Return (x, y) of the center of cell containing provided text 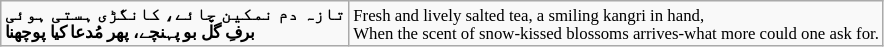
تازہ دم نمکین چائے، کانگڑی ہستی ہوئیبرفِ گل بو پہنچے، پھر مُدعا کیا پوچھنا (175, 24)
Fresh and lively salted tea, a smiling kangri in hand,When the scent of snow-kissed blossoms arrives-what more could one ask for. (616, 24)
